Return [X, Y] of the center of cell containing provided text 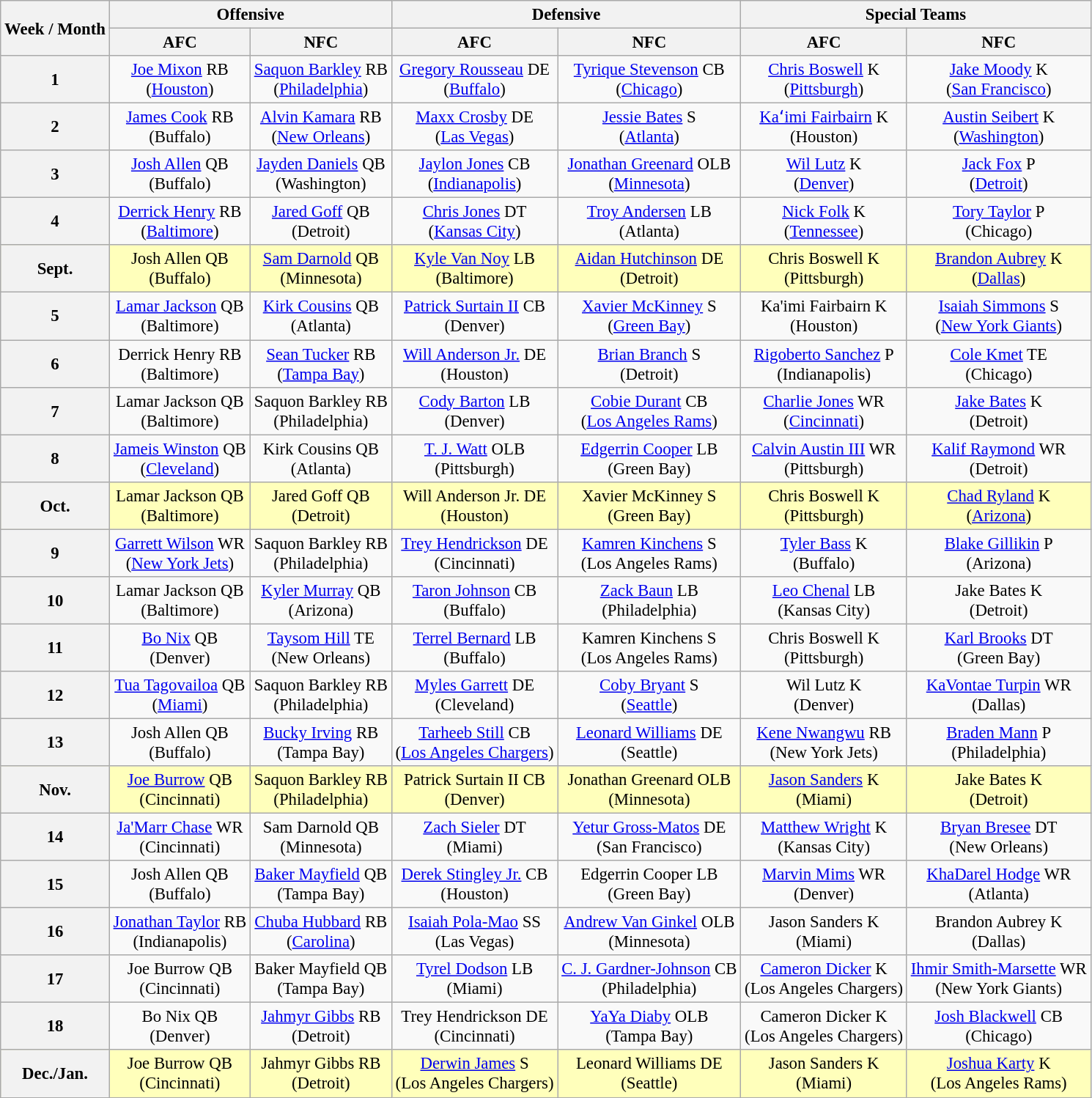
Ihmir Smith-Marsette WR(New York Giants) [998, 979]
Kyler Murray QB(Arizona) [321, 601]
8 [56, 459]
Isaiah Pola-Mao SS(Las Vegas) [475, 932]
Kalif Raymond WR(Detroit) [998, 459]
Tyrel Dodson LB(Miami) [475, 979]
15 [56, 884]
Troy Andersen LB(Atlanta) [649, 221]
Andrew Van Ginkel OLB(Minnesota) [649, 932]
Jayden Daniels QB(Washington) [321, 174]
C. J. Gardner-Johnson CB(Philadelphia) [649, 979]
Bryan Bresee DT(New Orleans) [998, 837]
Nov. [56, 790]
Cole Kmet TE(Chicago) [998, 364]
Special Teams [916, 15]
T. J. Watt OLB(Pittsburgh) [475, 459]
Tarheeb Still CB(Los Angeles Chargers) [475, 742]
Austin Seibert K(Washington) [998, 128]
Joshua Karty K(Los Angeles Rams) [998, 1075]
Taron Johnson CB(Buffalo) [475, 601]
17 [56, 979]
Derek Stingley Jr. CB(Houston) [475, 884]
Isaiah Simmons S(New York Giants) [998, 317]
Wil Lutz K(Denver) [824, 695]
4 [56, 221]
Karl Brooks DT(Green Bay) [998, 648]
Week / Month [56, 28]
Kene Nwangwu RB(New York Jets) [824, 742]
13 [56, 742]
Chad Ryland K(Arizona) [998, 506]
Maxx Crosby DE(Las Vegas) [475, 128]
16 [56, 932]
Cody Barton LB(Denver) [475, 410]
Ka'imi Fairbairn K(Houston) [824, 317]
Joe Mixon RB(Houston) [180, 79]
Garrett Wilson WR(New York Jets) [180, 553]
Coby Bryant S(Seattle) [649, 695]
Tyler Bass K(Buffalo) [824, 553]
Sept. [56, 268]
Alvin Kamara RB(New Orleans) [321, 128]
Terrel Bernard LB(Buffalo) [475, 648]
Kaʻimi Fairbairn K(Houston) [824, 128]
5 [56, 317]
Cobie Durant CB(Los Angeles Rams) [649, 410]
Myles Garrett DE(Cleveland) [475, 695]
Gregory Rousseau DE(Buffalo) [475, 79]
Chuba Hubbard RB(Carolina) [321, 932]
YaYa Diaby OLB(Tampa Bay) [649, 1026]
Tory Taylor P(Chicago) [998, 221]
Calvin Austin III WR(Pittsburgh) [824, 459]
11 [56, 648]
9 [56, 553]
Kyle Van Noy LB(Baltimore) [475, 268]
KhaDarel Hodge WR(Atlanta) [998, 884]
James Cook RB(Buffalo) [180, 128]
Chris Jones DT(Kansas City) [475, 221]
Jake Moody K(San Francisco) [998, 79]
Jaylon Jones CB(Indianapolis) [475, 174]
Matthew Wright K(Kansas City) [824, 837]
Ja'Marr Chase WR(Cincinnati) [180, 837]
Tyrique Stevenson CB(Chicago) [649, 79]
Taysom Hill TE(New Orleans) [321, 648]
2 [56, 128]
10 [56, 601]
KaVontae Turpin WR(Dallas) [998, 695]
7 [56, 410]
1 [56, 79]
Braden Mann P(Philadelphia) [998, 742]
Brian Branch S(Detroit) [649, 364]
Jack Fox P(Detroit) [998, 174]
Aidan Hutchinson DE(Detroit) [649, 268]
Defensive [566, 15]
Offensive [251, 15]
Jonathan Taylor RB(Indianapolis) [180, 932]
Dec./Jan. [56, 1075]
Jessie Bates S(Atlanta) [649, 128]
3 [56, 174]
Josh Blackwell CB(Chicago) [998, 1026]
Charlie Jones WR(Cincinnati) [824, 410]
12 [56, 695]
Derwin James S(Los Angeles Chargers) [475, 1075]
Sean Tucker RB(Tampa Bay) [321, 364]
18 [56, 1026]
Bucky Irving RB(Tampa Bay) [321, 742]
Jameis Winston QB(Cleveland) [180, 459]
Zack Baun LB(Philadelphia) [649, 601]
Rigoberto Sanchez P(Indianapolis) [824, 364]
Zach Sieler DT(Miami) [475, 837]
Wil Lutz K (Denver) [824, 174]
Tua Tagovailoa QB(Miami) [180, 695]
Nick Folk K(Tennessee) [824, 221]
Yetur Gross-Matos DE(San Francisco) [649, 837]
Blake Gillikin P(Arizona) [998, 553]
Marvin Mims WR(Denver) [824, 884]
Leo Chenal LB(Kansas City) [824, 601]
Oct. [56, 506]
14 [56, 837]
6 [56, 364]
